Find where the given text appears and provide that cell's center as (X, Y) coordinate. 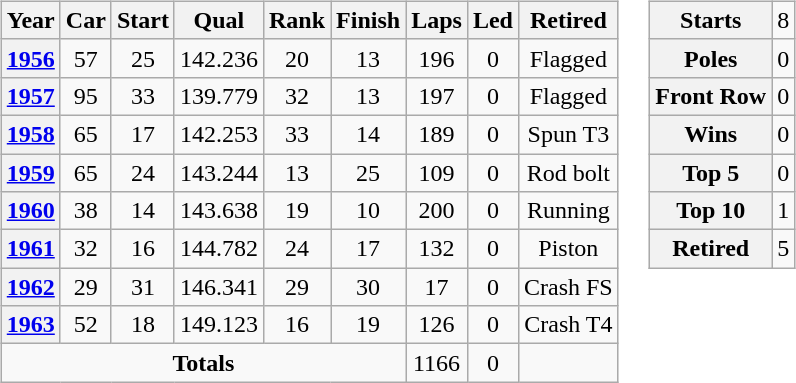
1957 (30, 96)
Car (86, 20)
149.123 (218, 325)
1962 (30, 287)
Crash FS (568, 287)
Laps (437, 20)
8 (784, 20)
126 (437, 325)
197 (437, 96)
Wins (711, 134)
1 (784, 211)
Year (30, 20)
144.782 (218, 249)
196 (437, 58)
30 (368, 287)
Rod bolt (568, 173)
1958 (30, 134)
38 (86, 211)
143.244 (218, 173)
1166 (437, 363)
Totals (203, 363)
Rank (296, 20)
Led (492, 20)
142.253 (218, 134)
189 (437, 134)
142.236 (218, 58)
31 (142, 287)
143.638 (218, 211)
Spun T3 (568, 134)
Finish (368, 20)
Front Row (711, 96)
Qual (218, 20)
139.779 (218, 96)
Crash T4 (568, 325)
Poles (711, 58)
1959 (30, 173)
95 (86, 96)
146.341 (218, 287)
Top 5 (711, 173)
109 (437, 173)
57 (86, 58)
52 (86, 325)
18 (142, 325)
Piston (568, 249)
10 (368, 211)
1963 (30, 325)
20 (296, 58)
1961 (30, 249)
132 (437, 249)
200 (437, 211)
5 (784, 249)
1960 (30, 211)
Running (568, 211)
1956 (30, 58)
Top 10 (711, 211)
Start (142, 20)
Starts (711, 20)
